Provide the (X, Y) coordinate of the cell's center where the given text is located.  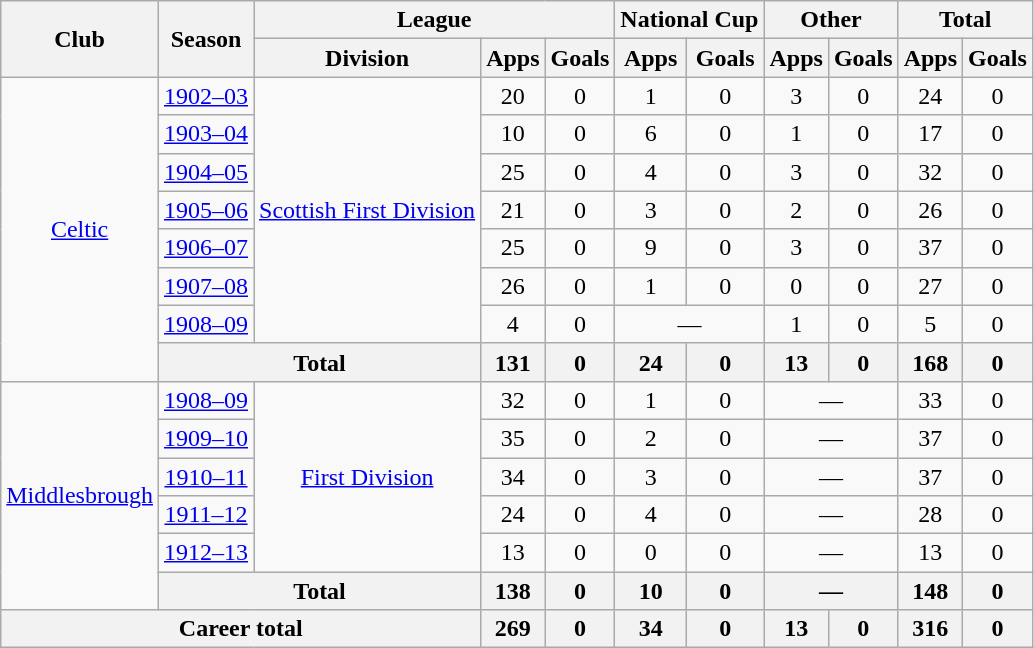
131 (513, 362)
1910–11 (206, 477)
1902–03 (206, 96)
1912–13 (206, 553)
Other (831, 20)
1907–08 (206, 286)
Scottish First Division (368, 210)
1904–05 (206, 172)
First Division (368, 476)
316 (930, 629)
1911–12 (206, 515)
Middlesbrough (80, 495)
138 (513, 591)
Celtic (80, 229)
269 (513, 629)
National Cup (690, 20)
1906–07 (206, 248)
148 (930, 591)
20 (513, 96)
1905–06 (206, 210)
1903–04 (206, 134)
Season (206, 39)
9 (651, 248)
33 (930, 400)
21 (513, 210)
5 (930, 324)
1909–10 (206, 438)
17 (930, 134)
35 (513, 438)
Career total (241, 629)
Club (80, 39)
Division (368, 58)
6 (651, 134)
28 (930, 515)
League (434, 20)
27 (930, 286)
168 (930, 362)
